Determine the [X, Y] coordinate at the center of the cell enclosing the given text.  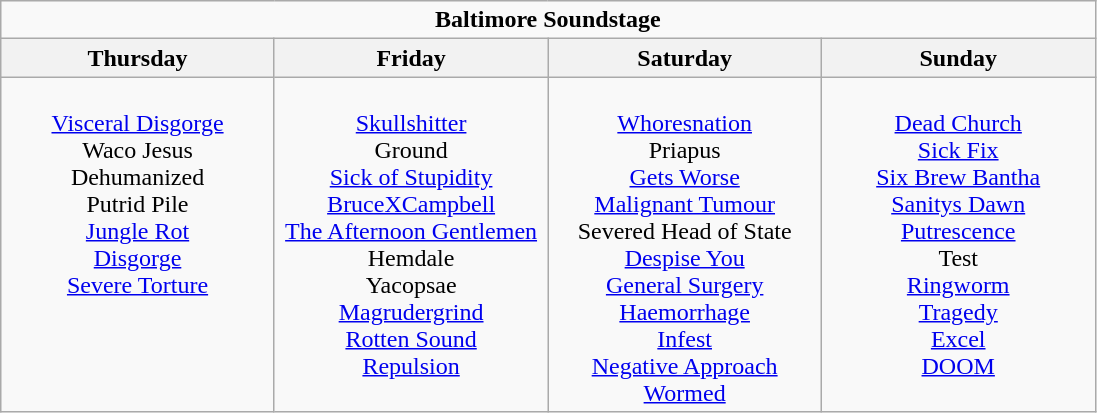
Visceral Disgorge Waco Jesus Dehumanized Putrid Pile Jungle Rot Disgorge Severe Torture [138, 244]
Saturday [685, 58]
Whoresnation Priapus Gets Worse Malignant Tumour Severed Head of State Despise You General Surgery Haemorrhage Infest Negative Approach Wormed [685, 244]
Thursday [138, 58]
Dead Church Sick Fix Six Brew Bantha Sanitys Dawn Putrescence Test Ringworm Tragedy Excel DOOM [958, 244]
Baltimore Soundstage [548, 20]
Friday [411, 58]
Skullshitter Ground Sick of Stupidity BruceXCampbell The Afternoon Gentlemen Hemdale Yacopsae Magrudergrind Rotten Sound Repulsion [411, 244]
Sunday [958, 58]
